Extract the [X, Y] coordinate from the center of the cell holding the provided text.  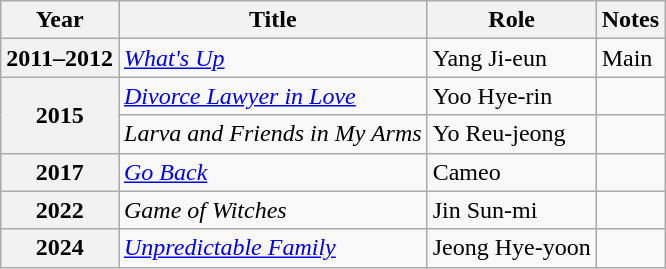
What's Up [272, 58]
Year [60, 20]
Game of Witches [272, 210]
Yang Ji-eun [512, 58]
Cameo [512, 172]
Jin Sun-mi [512, 210]
Notes [630, 20]
Larva and Friends in My Arms [272, 134]
2024 [60, 248]
Yo Reu-jeong [512, 134]
Jeong Hye-yoon [512, 248]
Title [272, 20]
Main [630, 58]
2015 [60, 115]
2011–2012 [60, 58]
Role [512, 20]
Go Back [272, 172]
Divorce Lawyer in Love [272, 96]
Yoo Hye-rin [512, 96]
2017 [60, 172]
Unpredictable Family [272, 248]
2022 [60, 210]
